Pinpoint the cell where the given text exists, returning its (x, y) midpoint coordinate. 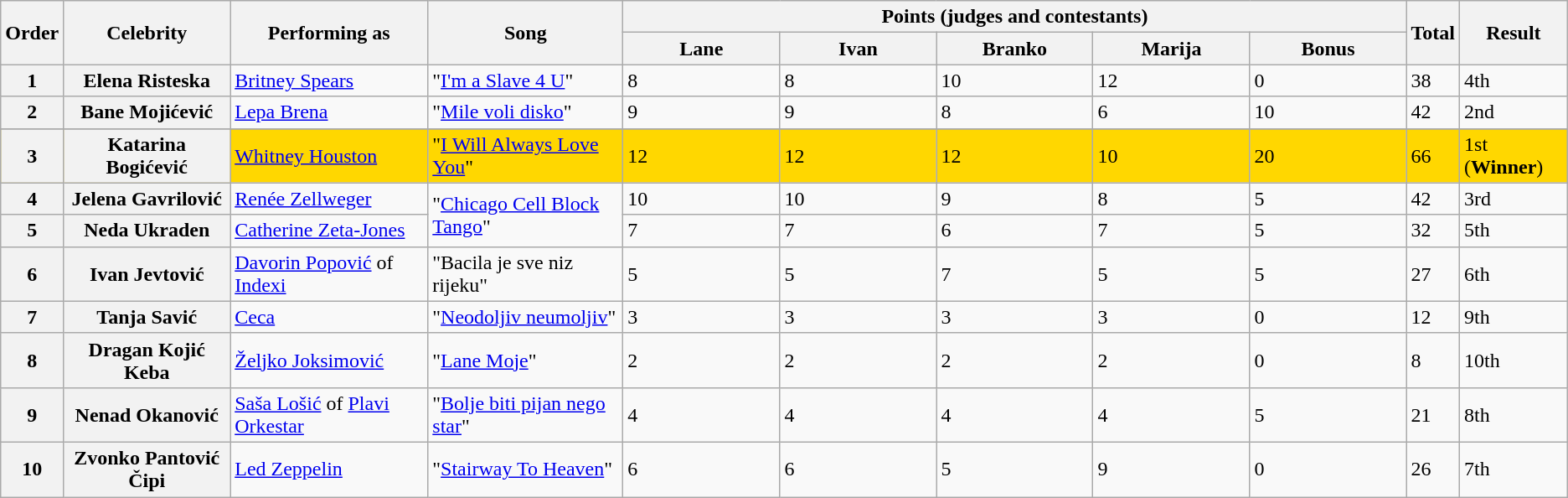
Renée Zellweger (329, 199)
Whitney Houston (329, 156)
Tanja Savić (147, 317)
8th (1514, 414)
27 (1433, 273)
Bonus (1328, 49)
Neda Ukraden (147, 231)
9th (1514, 317)
21 (1433, 414)
Zvonko Pantović Čipi (147, 469)
6th (1514, 273)
1 (32, 80)
"I Will Always Love You" (526, 156)
20 (1328, 156)
5th (1514, 231)
"Neodoljiv neumoljiv" (526, 317)
Branko (1015, 49)
Željko Joksimović (329, 361)
Catherine Zeta-Jones (329, 231)
Order (32, 33)
Led Zeppelin (329, 469)
Lepa Brena (329, 112)
"Lane Moje" (526, 361)
Ivan (858, 49)
26 (1433, 469)
Jelena Gavrilović (147, 199)
"Mile voli disko" (526, 112)
4th (1514, 80)
Ivan Jevtović (147, 273)
Saša Lošić of Plavi Orkestar (329, 414)
Total (1433, 33)
"Stairway To Heaven" (526, 469)
"Chicago Cell Block Tango" (526, 215)
Elena Risteska (147, 80)
"I'm a Slave 4 U" (526, 80)
Britney Spears (329, 80)
Result (1514, 33)
Nenad Okanović (147, 414)
Ceca (329, 317)
2nd (1514, 112)
38 (1433, 80)
Dragan Kojić Keba (147, 361)
Celebrity (147, 33)
32 (1433, 231)
"Bacila je sve niz rijeku" (526, 273)
Katarina Bogićević (147, 156)
"Bolje biti pijan nego star" (526, 414)
1st (Winner) (1514, 156)
10th (1514, 361)
Davorin Popović of Indexi (329, 273)
Lane (702, 49)
Song (526, 33)
Performing as (329, 33)
Marija (1171, 49)
3rd (1514, 199)
Bane Mojićević (147, 112)
7th (1514, 469)
66 (1433, 156)
Points (judges and contestants) (1015, 17)
